Determine the [x, y] coordinate at the center of the cell enclosing the given text.  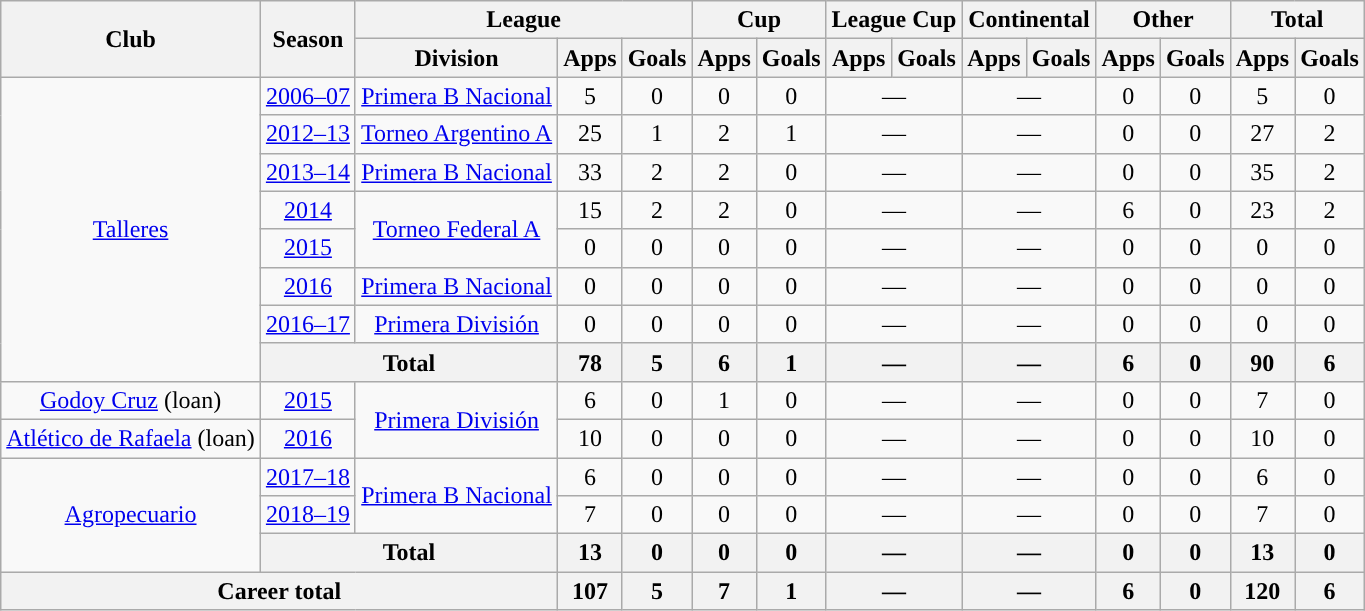
2016–17 [308, 324]
Club [131, 39]
2017–18 [308, 477]
2012–13 [308, 134]
Agropecuario [131, 515]
Torneo Federal A [456, 229]
League Cup [894, 20]
25 [590, 134]
Cup [759, 20]
Godoy Cruz (loan) [131, 400]
120 [1262, 591]
Division [456, 58]
107 [590, 591]
League [523, 20]
Talleres [131, 229]
78 [590, 362]
2013–14 [308, 172]
Continental [1029, 20]
Career total [280, 591]
15 [590, 210]
23 [1262, 210]
33 [590, 172]
27 [1262, 134]
2014 [308, 210]
2006–07 [308, 96]
90 [1262, 362]
Other [1163, 20]
Season [308, 39]
Torneo Argentino A [456, 134]
35 [1262, 172]
2018–19 [308, 515]
Atlético de Rafaela (loan) [131, 438]
